Find where the given text appears and provide that cell's center as (X, Y) coordinate. 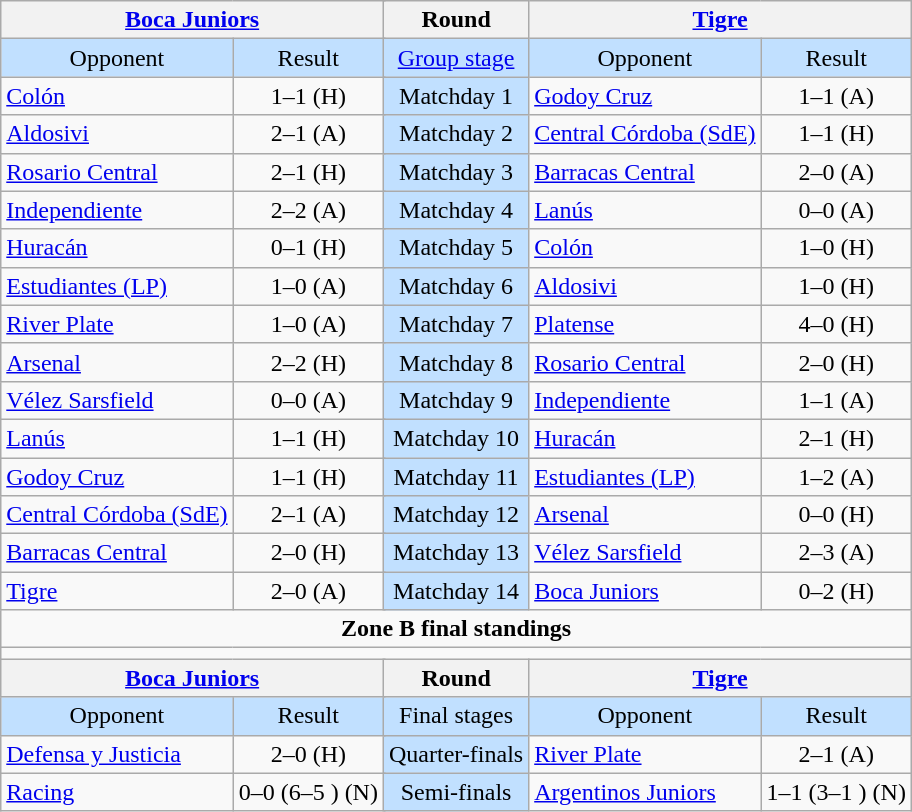
1–2 (A) (836, 477)
2–3 (A) (836, 553)
Quarter-finals (456, 754)
2–2 (H) (308, 362)
Platense (645, 324)
Defensa y Justicia (117, 754)
Semi-finals (456, 792)
0–0 (6–5 ) (N) (308, 792)
Zone B final standings (456, 629)
Matchday 14 (456, 591)
Matchday 6 (456, 286)
Matchday 10 (456, 438)
Matchday 8 (456, 362)
Matchday 1 (456, 96)
Argentinos Juniors (645, 792)
0–2 (H) (836, 591)
Matchday 4 (456, 210)
Matchday 3 (456, 172)
Racing (117, 792)
2–2 (A) (308, 210)
4–0 (H) (836, 324)
Matchday 11 (456, 477)
0–1 (H) (308, 248)
Matchday 5 (456, 248)
Group stage (456, 58)
1–1 (3–1 ) (N) (836, 792)
Matchday 13 (456, 553)
0–0 (H) (836, 515)
Matchday 12 (456, 515)
Matchday 2 (456, 134)
Matchday 9 (456, 400)
Matchday 7 (456, 324)
Final stages (456, 716)
